Capture the cell that displays the provided text and extract its [X, Y] central coordinate. 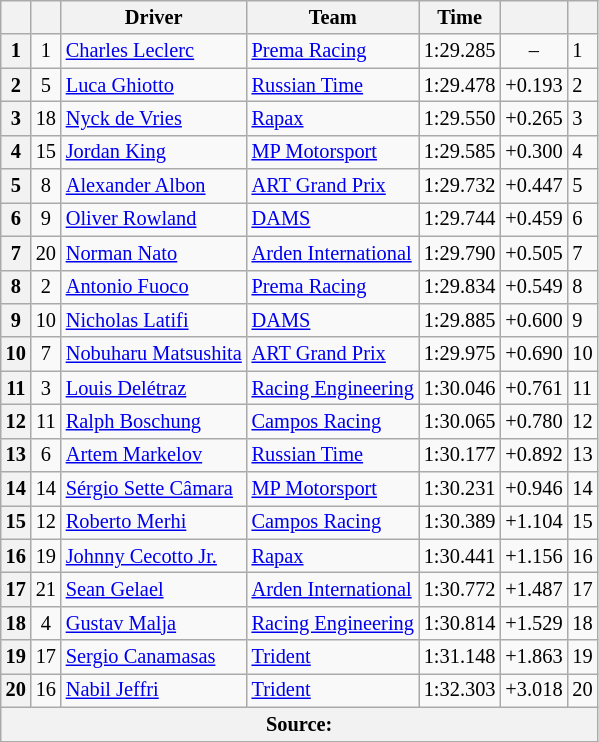
1:29.744 [460, 219]
1:30.046 [460, 388]
Charles Leclerc [154, 51]
+0.505 [534, 253]
Oliver Rowland [154, 219]
+0.265 [534, 118]
Source: [300, 724]
1:29.885 [460, 320]
Time [460, 17]
Nicholas Latifi [154, 320]
1:29.478 [460, 85]
1:30.441 [460, 556]
+1.863 [534, 657]
+3.018 [534, 690]
Luca Ghiotto [154, 85]
+0.780 [534, 421]
Nobuharu Matsushita [154, 354]
Nyck de Vries [154, 118]
1:32.303 [460, 690]
+1.156 [534, 556]
1:29.550 [460, 118]
1:30.231 [460, 489]
1:30.177 [460, 455]
Antonio Fuoco [154, 287]
1:29.790 [460, 253]
Sergio Canamasas [154, 657]
+0.459 [534, 219]
Jordan King [154, 152]
1:29.285 [460, 51]
Nabil Jeffri [154, 690]
Sean Gelael [154, 589]
Artem Markelov [154, 455]
+0.549 [534, 287]
– [534, 51]
Alexander Albon [154, 186]
+0.946 [534, 489]
1:30.389 [460, 522]
+1.529 [534, 623]
Roberto Merhi [154, 522]
1:30.814 [460, 623]
Johnny Cecotto Jr. [154, 556]
Sérgio Sette Câmara [154, 489]
Driver [154, 17]
1:30.065 [460, 421]
Ralph Boschung [154, 421]
1:29.732 [460, 186]
1:30.772 [460, 589]
Louis Delétraz [154, 388]
+1.487 [534, 589]
+0.761 [534, 388]
1:29.975 [460, 354]
Norman Nato [154, 253]
+0.600 [534, 320]
1:29.585 [460, 152]
+0.447 [534, 186]
+0.193 [534, 85]
+0.690 [534, 354]
+0.300 [534, 152]
21 [46, 589]
+1.104 [534, 522]
1:29.834 [460, 287]
Gustav Malja [154, 623]
Team [333, 17]
1:31.148 [460, 657]
+0.892 [534, 455]
